From the cell containing the given text, extract its center point as (X, Y) coordinate. 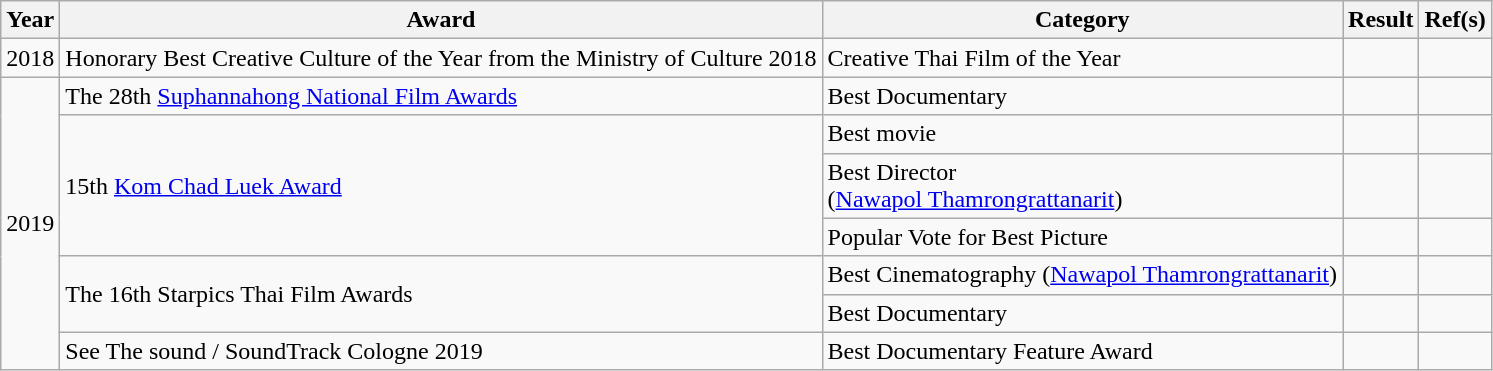
Best Documentary Feature Award (1082, 351)
2019 (30, 224)
15th Kom Chad Luek Award (441, 186)
Creative Thai Film of the Year (1082, 58)
Year (30, 20)
See The sound / SoundTrack Cologne 2019 (441, 351)
Ref(s) (1455, 20)
Popular Vote for Best Picture (1082, 237)
Best Director(Nawapol Thamrongrattanarit) (1082, 186)
The 28th Suphannahong National Film Awards (441, 96)
2018 (30, 58)
Best Cinematography (Nawapol Thamrongrattanarit) (1082, 275)
Award (441, 20)
Honorary Best Creative Culture of the Year from the Ministry of Culture 2018 (441, 58)
Best movie (1082, 134)
Category (1082, 20)
Result (1381, 20)
The 16th Starpics Thai Film Awards (441, 294)
